Capture the cell that displays the provided text and extract its [X, Y] central coordinate. 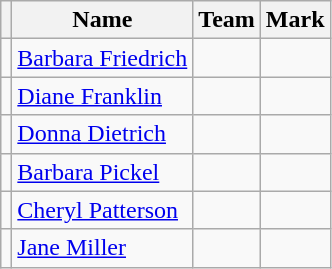
Mark [295, 20]
Donna Dietrich [102, 134]
Barbara Pickel [102, 172]
Diane Franklin [102, 96]
Team [227, 20]
Cheryl Patterson [102, 210]
Barbara Friedrich [102, 58]
Name [102, 20]
Jane Miller [102, 248]
